Find where the given text appears and provide that cell's center as [X, Y] coordinate. 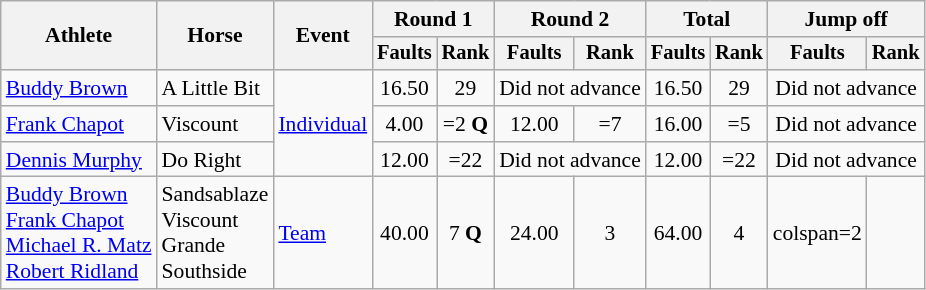
Round 1 [433, 19]
=5 [739, 124]
Viscount [216, 124]
Do Right [216, 160]
3 [610, 233]
A Little Bit [216, 88]
SandsablazeViscountGrandeSouthside [216, 233]
16.00 [678, 124]
=7 [610, 124]
colspan=2 [818, 233]
=2 Q [466, 124]
64.00 [678, 233]
Horse [216, 36]
24.00 [534, 233]
4 [739, 233]
Team [322, 233]
Individual [322, 124]
7 Q [466, 233]
Total [707, 19]
4.00 [404, 124]
Event [322, 36]
Round 2 [570, 19]
40.00 [404, 233]
Dennis Murphy [79, 160]
Buddy Brown [79, 88]
Frank Chapot [79, 124]
Jump off [846, 19]
Buddy BrownFrank ChapotMichael R. MatzRobert Ridland [79, 233]
Athlete [79, 36]
